Provide the (x, y) coordinate of the cell's center where the given text is located.  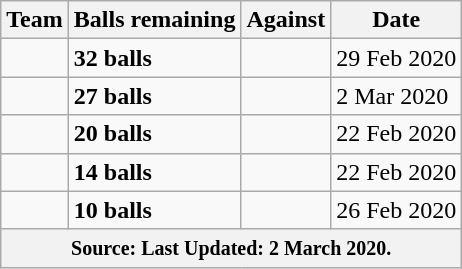
26 Feb 2020 (396, 210)
Source: Last Updated: 2 March 2020. (232, 248)
20 balls (154, 134)
Team (35, 20)
Balls remaining (154, 20)
10 balls (154, 210)
27 balls (154, 96)
32 balls (154, 58)
14 balls (154, 172)
2 Mar 2020 (396, 96)
Against (286, 20)
29 Feb 2020 (396, 58)
Date (396, 20)
